Search for the cell housing the specified text and yield its [X, Y] center coordinate. 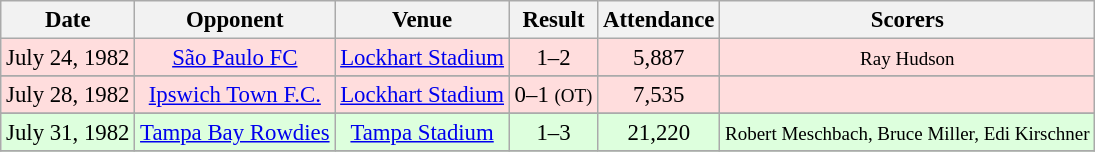
Opponent [235, 20]
Attendance [659, 20]
Result [553, 20]
1–2 [553, 58]
São Paulo FC [235, 58]
Tampa Stadium [422, 133]
Ipswich Town F.C. [235, 95]
21,220 [659, 133]
July 28, 1982 [68, 95]
Date [68, 20]
0–1 (OT) [553, 95]
Tampa Bay Rowdies [235, 133]
July 31, 1982 [68, 133]
Venue [422, 20]
Scorers [908, 20]
Robert Meschbach, Bruce Miller, Edi Kirschner [908, 133]
July 24, 1982 [68, 58]
7,535 [659, 95]
5,887 [659, 58]
Ray Hudson [908, 58]
1–3 [553, 133]
